From the cell containing the given text, extract its center point as (X, Y) coordinate. 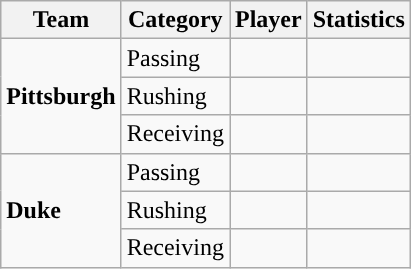
Statistics (358, 20)
Pittsburgh (61, 96)
Team (61, 20)
Duke (61, 210)
Player (269, 20)
Category (175, 20)
